Scan for the cell matching the given text and deliver its (x, y) coordinate at center. 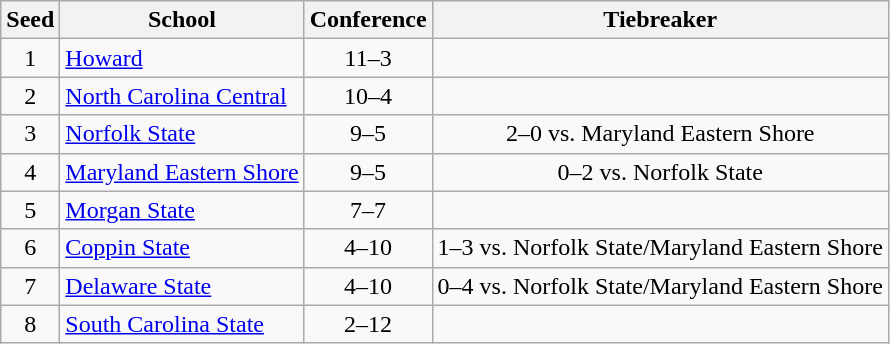
7 (30, 286)
Maryland Eastern Shore (182, 172)
Delaware State (182, 286)
7–7 (368, 210)
10–4 (368, 96)
School (182, 20)
2–12 (368, 324)
Norfolk State (182, 134)
5 (30, 210)
North Carolina Central (182, 96)
1 (30, 58)
Conference (368, 20)
4 (30, 172)
1–3 vs. Norfolk State/Maryland Eastern Shore (660, 248)
3 (30, 134)
Coppin State (182, 248)
0–2 vs. Norfolk State (660, 172)
2 (30, 96)
Howard (182, 58)
Seed (30, 20)
South Carolina State (182, 324)
11–3 (368, 58)
0–4 vs. Norfolk State/Maryland Eastern Shore (660, 286)
2–0 vs. Maryland Eastern Shore (660, 134)
6 (30, 248)
Morgan State (182, 210)
8 (30, 324)
Tiebreaker (660, 20)
